Find where the given text appears and provide that cell's center as (X, Y) coordinate. 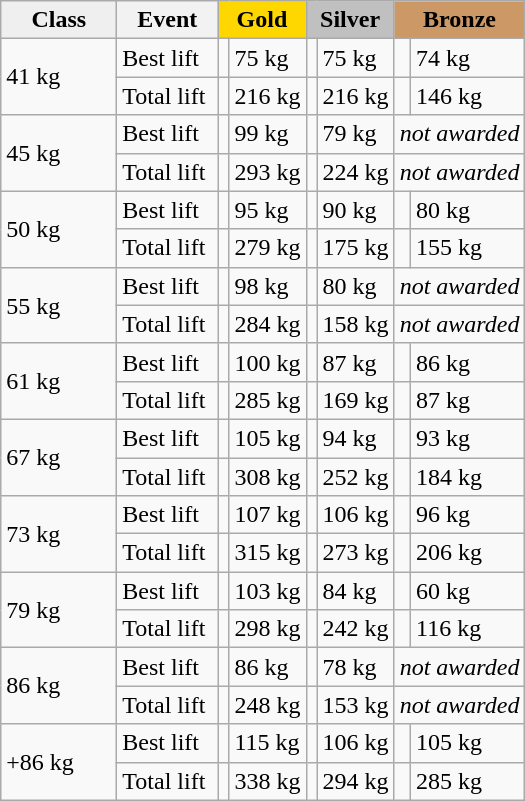
Gold (262, 20)
96 kg (468, 515)
95 kg (268, 210)
74 kg (468, 58)
67 kg (59, 457)
293 kg (268, 172)
153 kg (356, 705)
55 kg (59, 305)
98 kg (268, 286)
90 kg (356, 210)
158 kg (356, 324)
308 kg (268, 477)
252 kg (356, 477)
50 kg (59, 229)
100 kg (268, 362)
298 kg (268, 629)
78 kg (356, 667)
Silver (350, 20)
41 kg (59, 77)
224 kg (356, 172)
206 kg (468, 553)
175 kg (356, 248)
155 kg (468, 248)
61 kg (59, 381)
273 kg (356, 553)
+86 kg (59, 762)
Class (59, 20)
169 kg (356, 400)
248 kg (268, 705)
338 kg (268, 781)
73 kg (59, 534)
315 kg (268, 553)
99 kg (268, 134)
45 kg (59, 153)
84 kg (356, 591)
Bronze (460, 20)
242 kg (356, 629)
279 kg (268, 248)
107 kg (268, 515)
115 kg (268, 743)
294 kg (356, 781)
116 kg (468, 629)
Event (168, 20)
93 kg (468, 438)
60 kg (468, 591)
146 kg (468, 96)
103 kg (268, 591)
284 kg (268, 324)
184 kg (468, 477)
94 kg (356, 438)
